Search for the cell housing the specified text and yield its (X, Y) center coordinate. 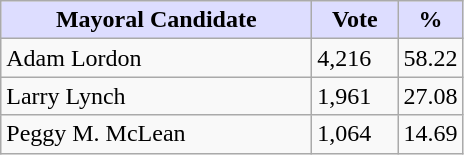
Peggy M. McLean (156, 134)
58.22 (430, 58)
1,064 (355, 134)
4,216 (355, 58)
Mayoral Candidate (156, 20)
Larry Lynch (156, 96)
% (430, 20)
Vote (355, 20)
27.08 (430, 96)
14.69 (430, 134)
1,961 (355, 96)
Adam Lordon (156, 58)
